Find where the given text appears and provide that cell's center as [x, y] coordinate. 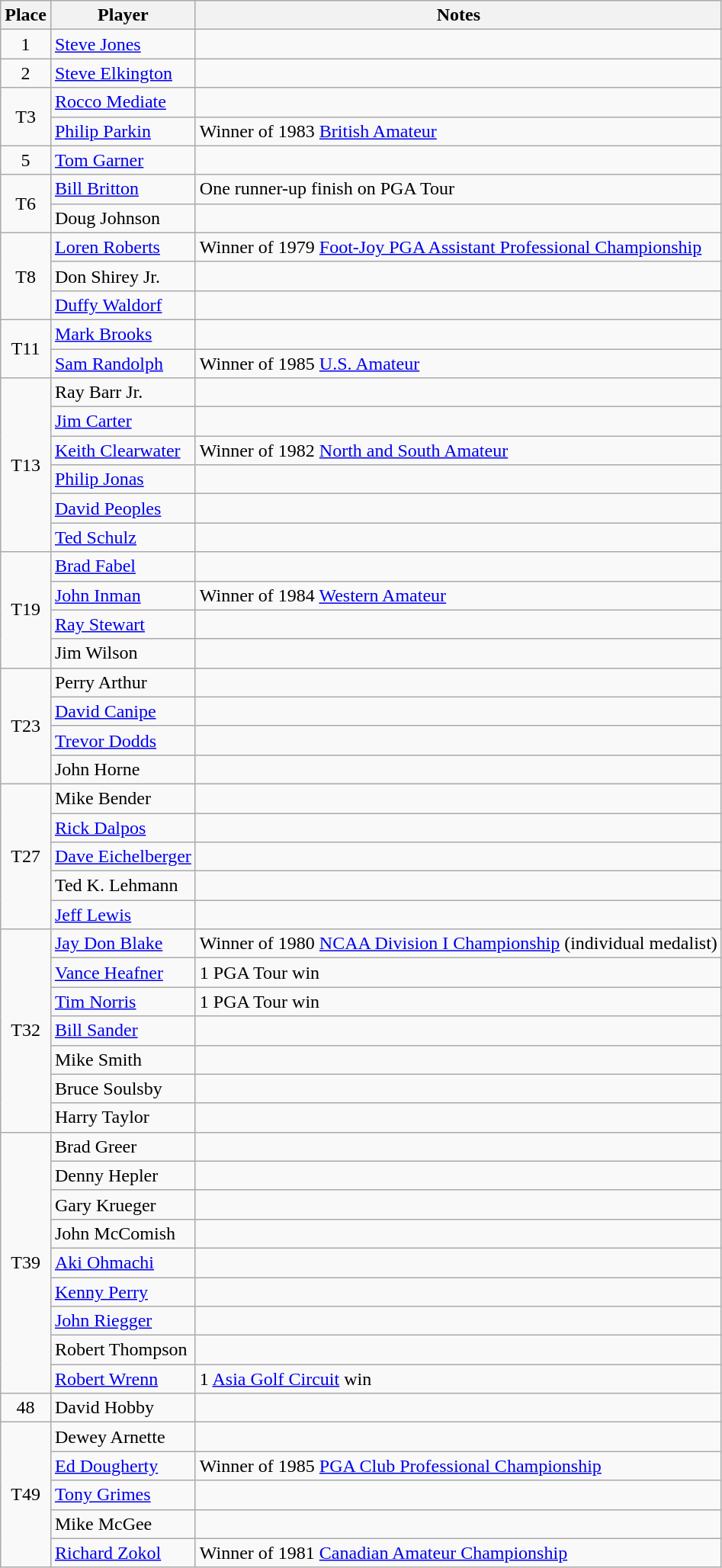
One runner-up finish on PGA Tour [458, 189]
48 [26, 1408]
T13 [26, 465]
Winner of 1981 Canadian Amateur Championship [458, 1553]
1 [26, 44]
Don Shirey Jr. [123, 276]
Ted K. Lehmann [123, 886]
Mike McGee [123, 1524]
Robert Wrenn [123, 1379]
Rick Dalpos [123, 827]
Harry Taylor [123, 1117]
Winner of 1980 NCAA Division I Championship (individual medalist) [458, 944]
Gary Krueger [123, 1204]
Loren Roberts [123, 247]
Brad Greer [123, 1146]
Rocco Mediate [123, 102]
Tom Garner [123, 160]
Jay Don Blake [123, 944]
Mark Brooks [123, 334]
Jim Carter [123, 422]
Jim Wilson [123, 653]
Ray Barr Jr. [123, 393]
Philip Jonas [123, 479]
Brad Fabel [123, 566]
T19 [26, 610]
David Hobby [123, 1408]
Winner of 1985 PGA Club Professional Championship [458, 1466]
Tony Grimes [123, 1495]
2 [26, 73]
Mike Smith [123, 1060]
Winner of 1983 British Amateur [458, 131]
Ed Dougherty [123, 1466]
Steve Jones [123, 44]
Duffy Waldorf [123, 305]
T32 [26, 1031]
John Horne [123, 769]
5 [26, 160]
Steve Elkington [123, 73]
T6 [26, 204]
Keith Clearwater [123, 451]
T39 [26, 1262]
David Canipe [123, 711]
John McComish [123, 1233]
David Peoples [123, 508]
Tim Norris [123, 1002]
Kenny Perry [123, 1292]
T11 [26, 348]
Place [26, 15]
Winner of 1985 U.S. Amateur [458, 364]
Perry Arthur [123, 682]
Robert Thompson [123, 1350]
Philip Parkin [123, 131]
Trevor Dodds [123, 740]
Player [123, 15]
Bruce Soulsby [123, 1089]
T27 [26, 856]
Ray Stewart [123, 624]
Dewey Arnette [123, 1437]
Vance Heafner [123, 973]
T49 [26, 1495]
Dave Eichelberger [123, 857]
Bill Sander [123, 1031]
Ted Schulz [123, 537]
Jeff Lewis [123, 915]
Aki Ohmachi [123, 1262]
Winner of 1982 North and South Amateur [458, 451]
T3 [26, 117]
Winner of 1984 Western Amateur [458, 595]
Denny Hepler [123, 1175]
1 Asia Golf Circuit win [458, 1379]
Winner of 1979 Foot-Joy PGA Assistant Professional Championship [458, 247]
Bill Britton [123, 189]
Doug Johnson [123, 218]
John Riegger [123, 1321]
T23 [26, 726]
Notes [458, 15]
Sam Randolph [123, 364]
John Inman [123, 595]
T8 [26, 276]
Richard Zokol [123, 1553]
Mike Bender [123, 798]
